Return the [X, Y] coordinate for the center point of the cell that contains the specified text.  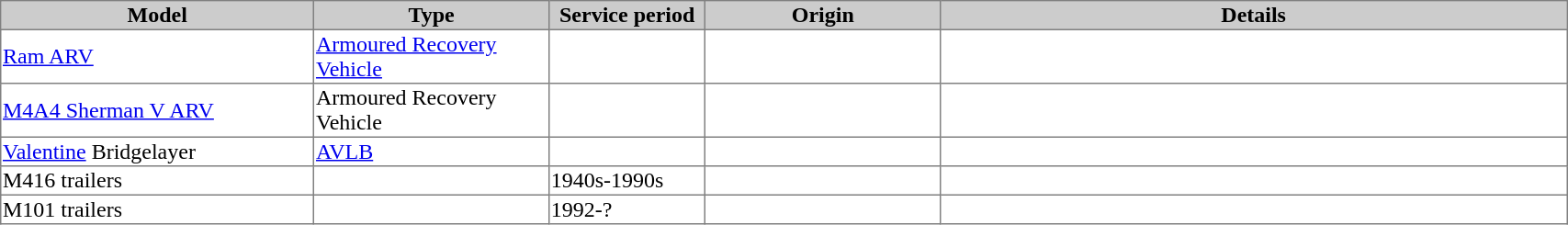
Service period [626, 16]
Ram ARV [158, 56]
Origin [823, 16]
1992-? [626, 209]
M4A4 Sherman V ARV [158, 110]
AVLB [432, 152]
Details [1254, 16]
M101 trailers [158, 209]
Type [432, 16]
M416 trailers [158, 181]
1940s-1990s [626, 181]
Model [158, 16]
Valentine Bridgelayer [158, 152]
